Search for the cell housing the specified text and yield its [X, Y] center coordinate. 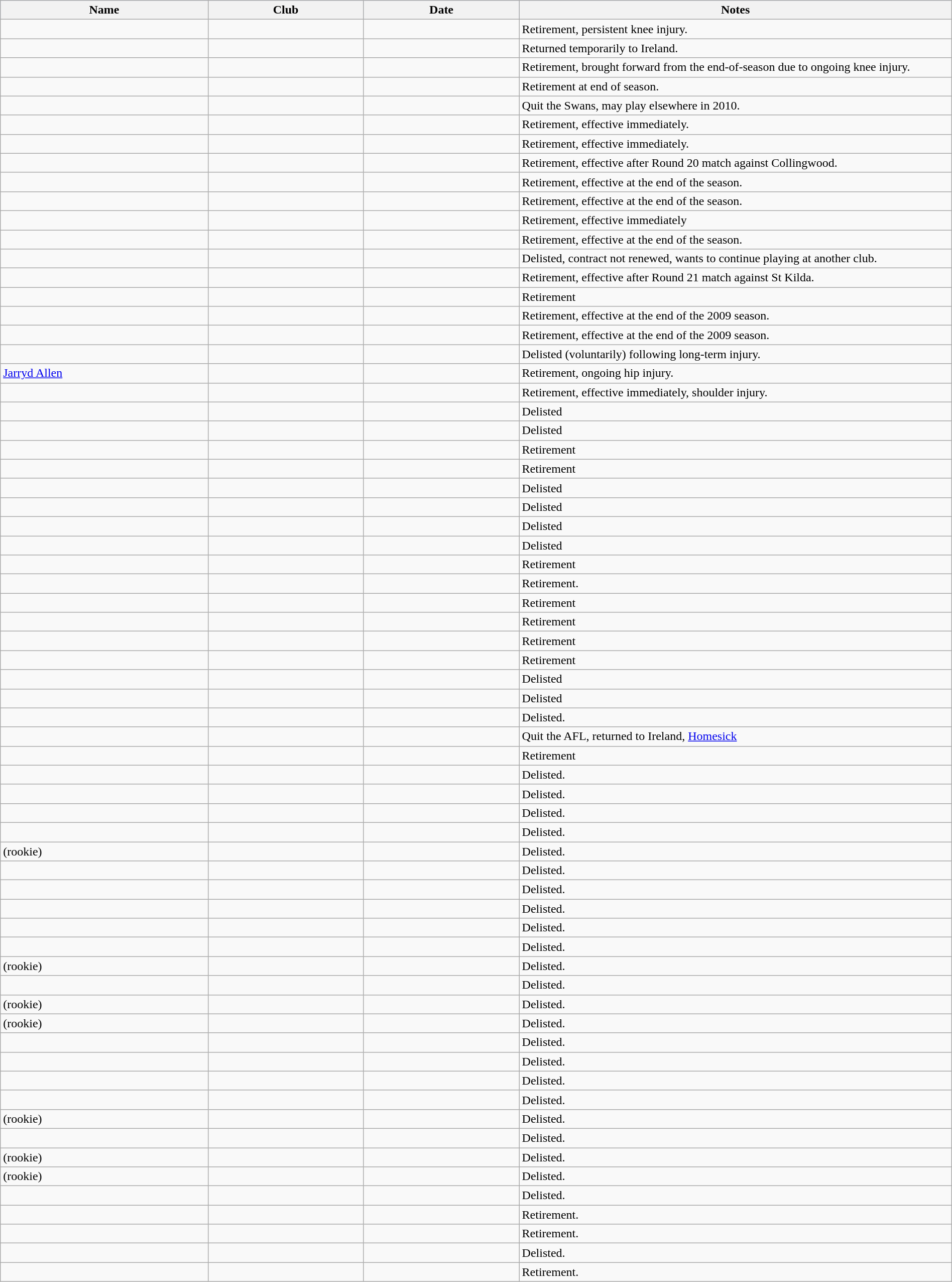
Retirement at end of season. [735, 86]
Quit the Swans, may play elsewhere in 2010. [735, 105]
Retirement, effective after Round 20 match against Collingwood. [735, 163]
Delisted (voluntarily) following long-term injury. [735, 354]
Retirement, effective after Round 21 match against St Kilda. [735, 278]
Retirement, effective immediately, shoulder injury. [735, 392]
Quit the AFL, returned to Ireland, Homesick [735, 736]
Returned temporarily to Ireland. [735, 48]
Date [441, 10]
Notes [735, 10]
Retirement, persistent knee injury. [735, 29]
Club [286, 10]
Retirement, ongoing hip injury. [735, 373]
Retirement, brought forward from the end-of-season due to ongoing knee injury. [735, 67]
Delisted, contract not renewed, wants to continue playing at another club. [735, 259]
Name [104, 10]
Retirement, effective immediately [735, 220]
Jarryd Allen [104, 373]
